Locate the cell with the specified text and output its (X, Y) center coordinate. 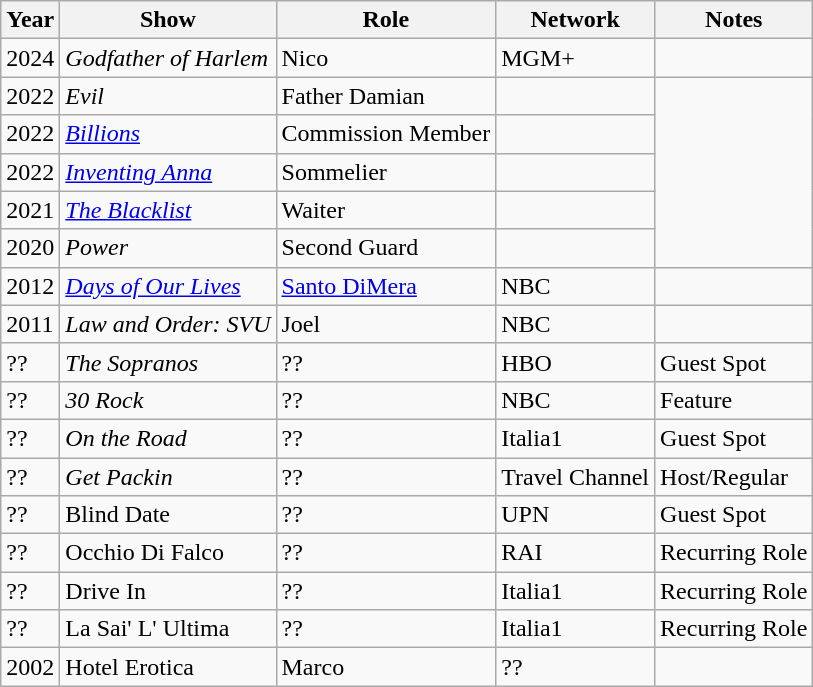
Evil (168, 96)
Drive In (168, 591)
Show (168, 20)
Sommelier (386, 172)
Marco (386, 667)
Santo DiMera (386, 286)
UPN (576, 515)
Year (30, 20)
2020 (30, 248)
2024 (30, 58)
Feature (734, 400)
Waiter (386, 210)
Power (168, 248)
Blind Date (168, 515)
Second Guard (386, 248)
Notes (734, 20)
Role (386, 20)
Network (576, 20)
Godfather of Harlem (168, 58)
Commission Member (386, 134)
La Sai' L' Ultima (168, 629)
Inventing Anna (168, 172)
Get Packin (168, 477)
Joel (386, 324)
2002 (30, 667)
Host/Regular (734, 477)
Nico (386, 58)
RAI (576, 553)
On the Road (168, 438)
Days of Our Lives (168, 286)
2011 (30, 324)
2021 (30, 210)
Travel Channel (576, 477)
The Sopranos (168, 362)
MGM+ (576, 58)
2012 (30, 286)
Law and Order: SVU (168, 324)
Father Damian (386, 96)
Occhio Di Falco (168, 553)
30 Rock (168, 400)
Billions (168, 134)
The Blacklist (168, 210)
HBO (576, 362)
Hotel Erotica (168, 667)
